Extract the (X, Y) coordinate from the center of the cell holding the provided text.  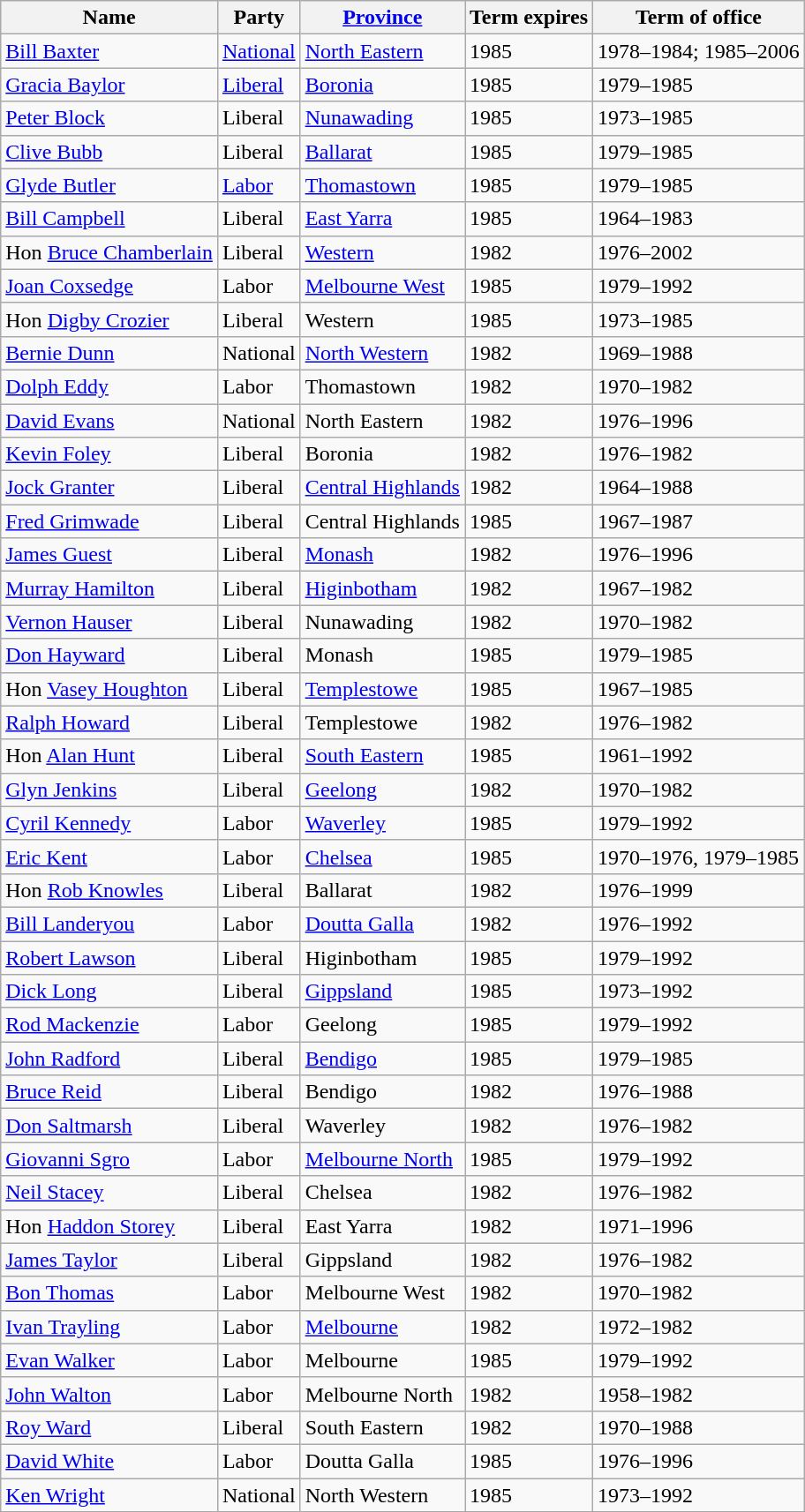
James Guest (109, 555)
1970–1988 (699, 1427)
1958–1982 (699, 1394)
1967–1987 (699, 521)
Province (382, 18)
Party (259, 18)
David Evans (109, 421)
Dick Long (109, 992)
1971–1996 (699, 1226)
Evan Walker (109, 1360)
Hon Digby Crozier (109, 319)
1964–1988 (699, 488)
1976–1999 (699, 890)
1972–1982 (699, 1327)
Dolph Eddy (109, 386)
Ralph Howard (109, 722)
Fred Grimwade (109, 521)
Bill Campbell (109, 219)
Vernon Hauser (109, 622)
Don Hayward (109, 655)
Glyde Butler (109, 185)
Hon Vasey Houghton (109, 689)
1976–1988 (699, 1092)
Rod Mackenzie (109, 1025)
1961–1992 (699, 756)
Kevin Foley (109, 454)
Murray Hamilton (109, 588)
Hon Haddon Storey (109, 1226)
1970–1976, 1979–1985 (699, 857)
Neil Stacey (109, 1193)
Bernie Dunn (109, 353)
1976–2002 (699, 252)
Eric Kent (109, 857)
1976–1992 (699, 924)
Jock Granter (109, 488)
Giovanni Sgro (109, 1159)
Term expires (528, 18)
Ivan Trayling (109, 1327)
Hon Bruce Chamberlain (109, 252)
Clive Bubb (109, 152)
Term of office (699, 18)
Bruce Reid (109, 1092)
1978–1984; 1985–2006 (699, 51)
David White (109, 1461)
James Taylor (109, 1260)
Bill Landeryou (109, 924)
Cyril Kennedy (109, 823)
Joan Coxsedge (109, 286)
1967–1985 (699, 689)
Hon Alan Hunt (109, 756)
Peter Block (109, 118)
Hon Rob Knowles (109, 890)
John Radford (109, 1059)
Roy Ward (109, 1427)
1967–1982 (699, 588)
Robert Lawson (109, 957)
1964–1983 (699, 219)
Don Saltmarsh (109, 1126)
Bill Baxter (109, 51)
Name (109, 18)
Glyn Jenkins (109, 790)
Gracia Baylor (109, 85)
Bon Thomas (109, 1293)
John Walton (109, 1394)
1969–1988 (699, 353)
Ken Wright (109, 1495)
